Return the [X, Y] coordinate for the center point of the cell that contains the specified text.  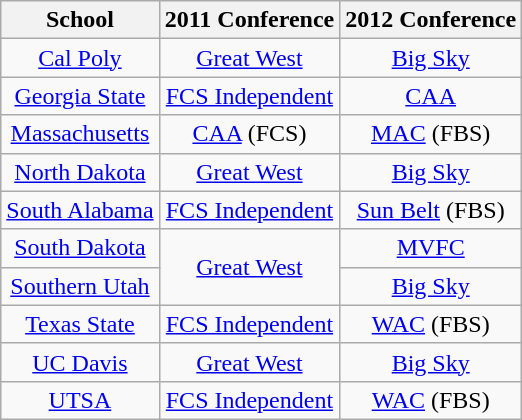
CAA [431, 96]
MVFC [431, 248]
2011 Conference [250, 20]
CAA (FCS) [250, 134]
2012 Conference [431, 20]
Cal Poly [80, 58]
Massachusetts [80, 134]
UTSA [80, 400]
Texas State [80, 324]
Southern Utah [80, 286]
Sun Belt (FBS) [431, 210]
South Alabama [80, 210]
North Dakota [80, 172]
South Dakota [80, 248]
School [80, 20]
MAC (FBS) [431, 134]
UC Davis [80, 362]
Georgia State [80, 96]
